Find where the given text appears and provide that cell's center as (X, Y) coordinate. 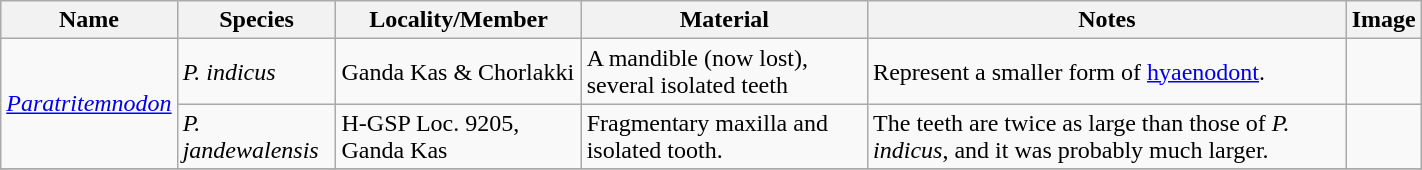
Fragmentary maxilla and isolated tooth. (724, 136)
Paratritemnodon (89, 104)
Image (1384, 20)
The teeth are twice as large than those of P. indicus, and it was probably much larger. (1108, 136)
Locality/Member (458, 20)
P. indicus (256, 72)
P. jandewalensis (256, 136)
Ganda Kas & Chorlakki (458, 72)
Represent a smaller form of hyaenodont. (1108, 72)
Material (724, 20)
A mandible (now lost), several isolated teeth (724, 72)
Name (89, 20)
H-GSP Loc. 9205, Ganda Kas (458, 136)
Species (256, 20)
Notes (1108, 20)
